Detect which cell encompasses the target text, then output its [x, y] center coordinate. 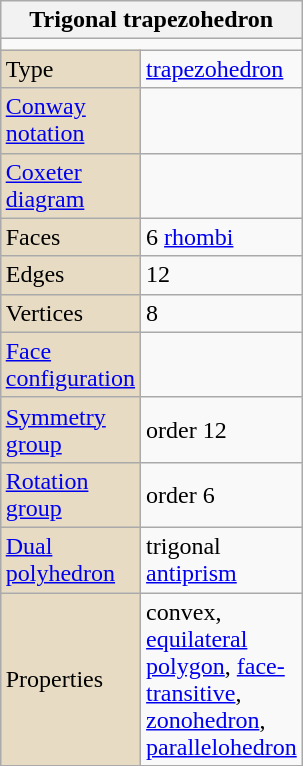
convex, equilateral polygon, face-transitive, zonohedron, parallelohedron [222, 678]
Trigonal trapezohedron [151, 20]
Rotation group [70, 494]
Coxeter diagram [70, 186]
Properties [70, 678]
order 12 [222, 430]
6 rhombi [222, 237]
trigonal antiprism [222, 560]
Edges [70, 275]
Face configuration [70, 364]
trapezohedron [222, 69]
8 [222, 313]
Type [70, 69]
Faces [70, 237]
Symmetry group [70, 430]
Dual polyhedron [70, 560]
Conway notation [70, 120]
Vertices [70, 313]
12 [222, 275]
order 6 [222, 494]
